Pinpoint the cell where the given text exists, returning its (X, Y) midpoint coordinate. 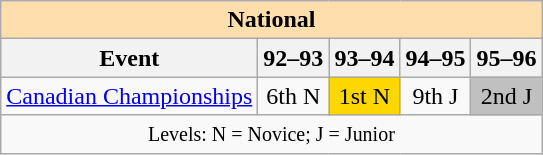
93–94 (364, 58)
Levels: N = Novice; J = Junior (272, 134)
Event (130, 58)
9th J (436, 96)
92–93 (294, 58)
94–95 (436, 58)
6th N (294, 96)
1st N (364, 96)
National (272, 20)
2nd J (506, 96)
Canadian Championships (130, 96)
95–96 (506, 58)
